Return (x, y) of the center of cell containing provided text 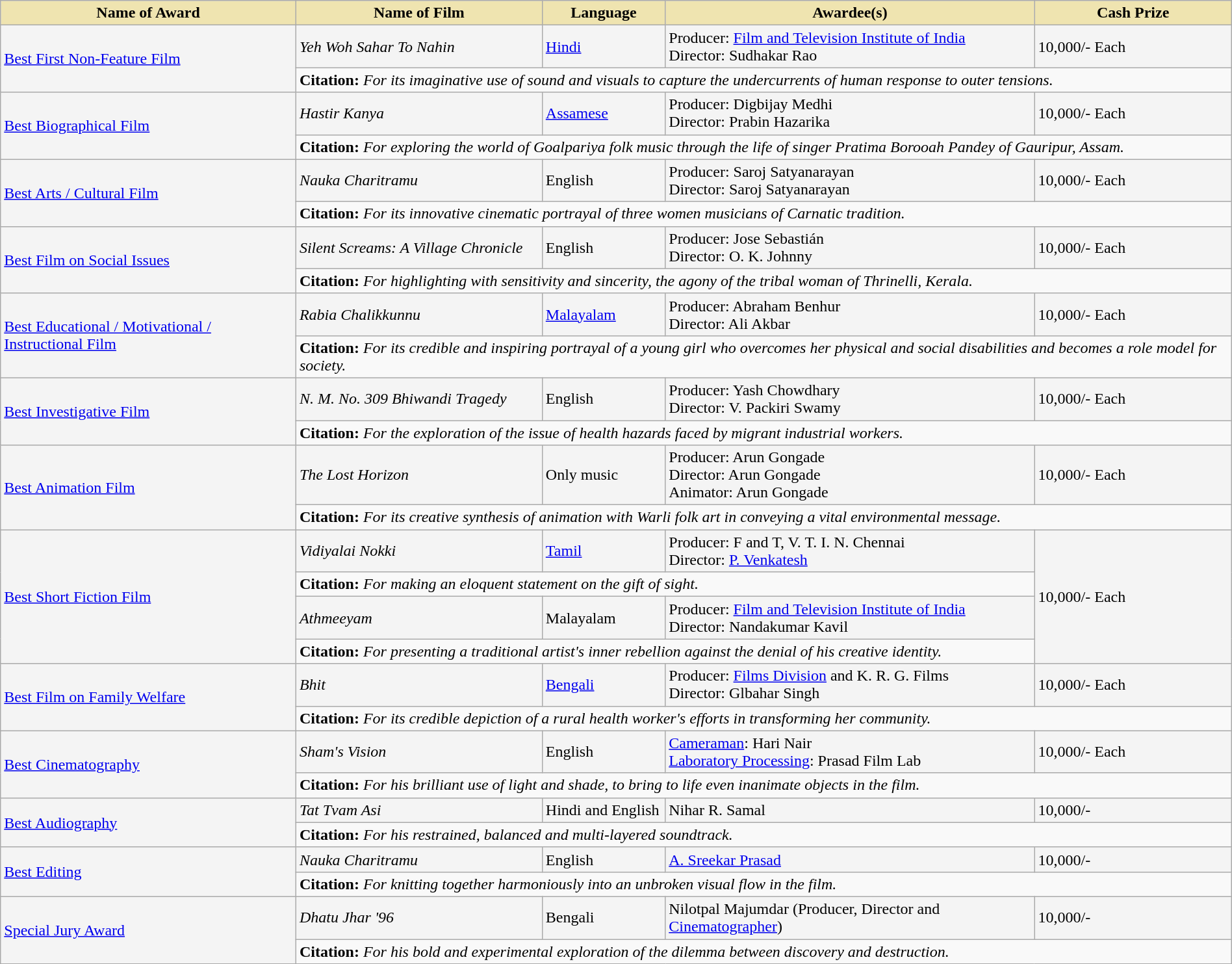
Hindi (603, 47)
Producer: Film and Television Institute of IndiaDirector: Sudhakar Rao (850, 47)
Producer: Arun GongadeDirector: Arun GongadeAnimator: Arun Gongade (850, 475)
Citation: For making an eloquent statement on the gift of sight. (665, 584)
Yeh Woh Sahar To Nahin (418, 47)
Silent Screams: A Village Chronicle (418, 247)
Producer: Films Division and K. R. G. FilmsDirector: Glbahar Singh (850, 685)
Producer: Yash ChowdharyDirector: V. Packiri Swamy (850, 399)
Citation: For exploring the world of Goalpariya folk music through the life of singer Pratima Borooah Pandey of Gauripur, Assam. (764, 147)
Athmeeyam (418, 618)
A. Sreekar Prasad (850, 859)
Rabia Chalikkunnu (418, 315)
Best First Non-Feature Film (148, 59)
Cash Prize (1133, 13)
Citation: For the exploration of the issue of health hazards faced by migrant industrial workers. (764, 432)
Producer: Saroj SatyanarayanDirector: Saroj Satyanarayan (850, 181)
Dhatu Jhar '96 (418, 918)
Awardee(s) (850, 13)
Nihar R. Samal (850, 810)
Special Jury Award (148, 930)
Best Arts / Cultural Film (148, 192)
Vidiyalai Nokki (418, 551)
Best Audiography (148, 822)
Tamil (603, 551)
Citation: For his bold and experimental exploration of the dilemma between discovery and destruction. (764, 951)
Citation: For its credible depiction of a rural health worker's efforts in transforming her community. (764, 718)
Assamese (603, 113)
Best Editing (148, 872)
N. M. No. 309 Bhiwandi Tragedy (418, 399)
Best Educational / Motivational / Instructional Film (148, 335)
Name of Film (418, 13)
Tat Tvam Asi (418, 810)
Best Biographical Film (148, 126)
Language (603, 13)
Citation: For its creative synthesis of animation with Warli folk art in conveying a vital environmental message. (764, 517)
Producer: Digbijay MedhiDirector: Prabin Hazarika (850, 113)
Citation: For its imaginative use of sound and visuals to capture the undercurrents of human response to outer tensions. (764, 80)
Best Film on Family Welfare (148, 697)
Best Investigative Film (148, 411)
Hastir Kanya (418, 113)
Name of Award (148, 13)
Sham's Vision (418, 751)
Citation: For his restrained, balanced and multi-layered soundtrack. (764, 835)
Citation: For knitting together harmoniously into an unbroken visual flow in the film. (764, 884)
Citation: For his brilliant use of light and shade, to bring to life even inanimate objects in the film. (764, 785)
The Lost Horizon (418, 475)
Producer: F and T, V. T. I. N. ChennaiDirector: P. Venkatesh (850, 551)
Only music (603, 475)
Producer: Film and Television Institute of IndiaDirector: Nandakumar Kavil (850, 618)
Best Short Fiction Film (148, 597)
Cameraman: Hari NairLaboratory Processing: Prasad Film Lab (850, 751)
Producer: Jose SebastiánDirector: O. K. Johnny (850, 247)
Best Animation Film (148, 488)
Citation: For highlighting with sensitivity and sincerity, the agony of the tribal woman of Thrinelli, Kerala. (764, 281)
Bhit (418, 685)
Producer: Abraham BenhurDirector: Ali Akbar (850, 315)
Nilotpal Majumdar (Producer, Director and Cinematographer) (850, 918)
Hindi and English (603, 810)
Citation: For presenting a traditional artist's inner rebellion against the denial of his creative identity. (665, 651)
Best Cinematography (148, 764)
Citation: For its innovative cinematic portrayal of three women musicians of Carnatic tradition. (764, 214)
Best Film on Social Issues (148, 260)
